Pinpoint the cell where the given text exists, returning its (X, Y) midpoint coordinate. 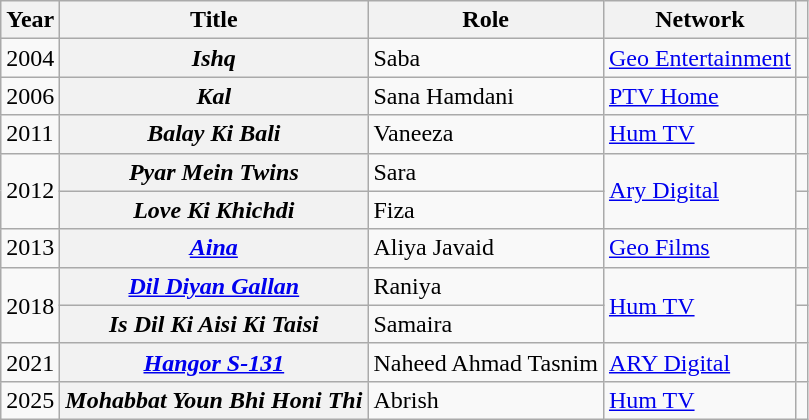
Fiza (486, 210)
Hangor S-131 (214, 362)
Ishq (214, 58)
PTV Home (700, 96)
Samaira (486, 324)
ARY Digital (700, 362)
Geo Entertainment (700, 58)
Ary Digital (700, 191)
Is Dil Ki Aisi Ki Taisi (214, 324)
Dil Diyan Gallan (214, 286)
2013 (30, 248)
Aina (214, 248)
2004 (30, 58)
Title (214, 20)
2025 (30, 400)
2006 (30, 96)
Raniya (486, 286)
Year (30, 20)
Saba (486, 58)
Kal (214, 96)
2012 (30, 191)
Sana Hamdani (486, 96)
Sara (486, 172)
Balay Ki Bali (214, 134)
Geo Films (700, 248)
Vaneeza (486, 134)
Role (486, 20)
Network (700, 20)
2021 (30, 362)
Aliya Javaid (486, 248)
Abrish (486, 400)
Naheed Ahmad Tasnim (486, 362)
Mohabbat Youn Bhi Honi Thi (214, 400)
Love Ki Khichdi (214, 210)
2018 (30, 305)
2011 (30, 134)
Pyar Mein Twins (214, 172)
